Pinpoint the cell where the given text exists, returning its [x, y] midpoint coordinate. 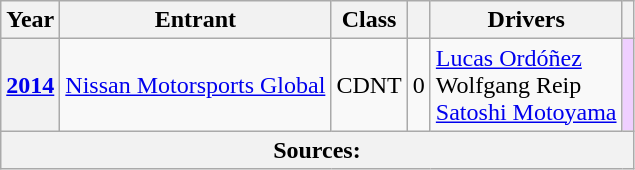
Year [30, 20]
Nissan Motorsports Global [196, 85]
Entrant [196, 20]
0 [418, 85]
Drivers [526, 20]
CDNT [369, 85]
2014 [30, 85]
Sources: [317, 150]
Lucas Ordóñez Wolfgang Reip Satoshi Motoyama [526, 85]
Class [369, 20]
